Find where the given text appears and provide that cell's center as (X, Y) coordinate. 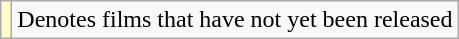
Denotes films that have not yet been released (235, 20)
